From the cell containing the given text, extract its center point as (x, y) coordinate. 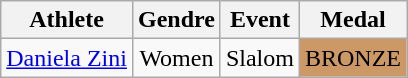
Gendre (176, 20)
Event (260, 20)
Women (176, 58)
Medal (352, 20)
Daniela Zini (67, 58)
BRONZE (352, 58)
Athlete (67, 20)
Slalom (260, 58)
